For the text-containing cell, return its midpoint in (X, Y) coordinate format. 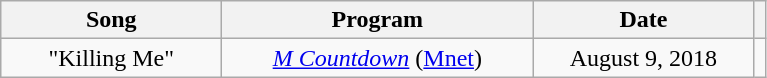
Program (378, 20)
M Countdown (Mnet) (378, 58)
August 9, 2018 (644, 58)
Song (112, 20)
Date (644, 20)
"Killing Me" (112, 58)
